Output the [X, Y] coordinate of the center of the cell containing the given text.  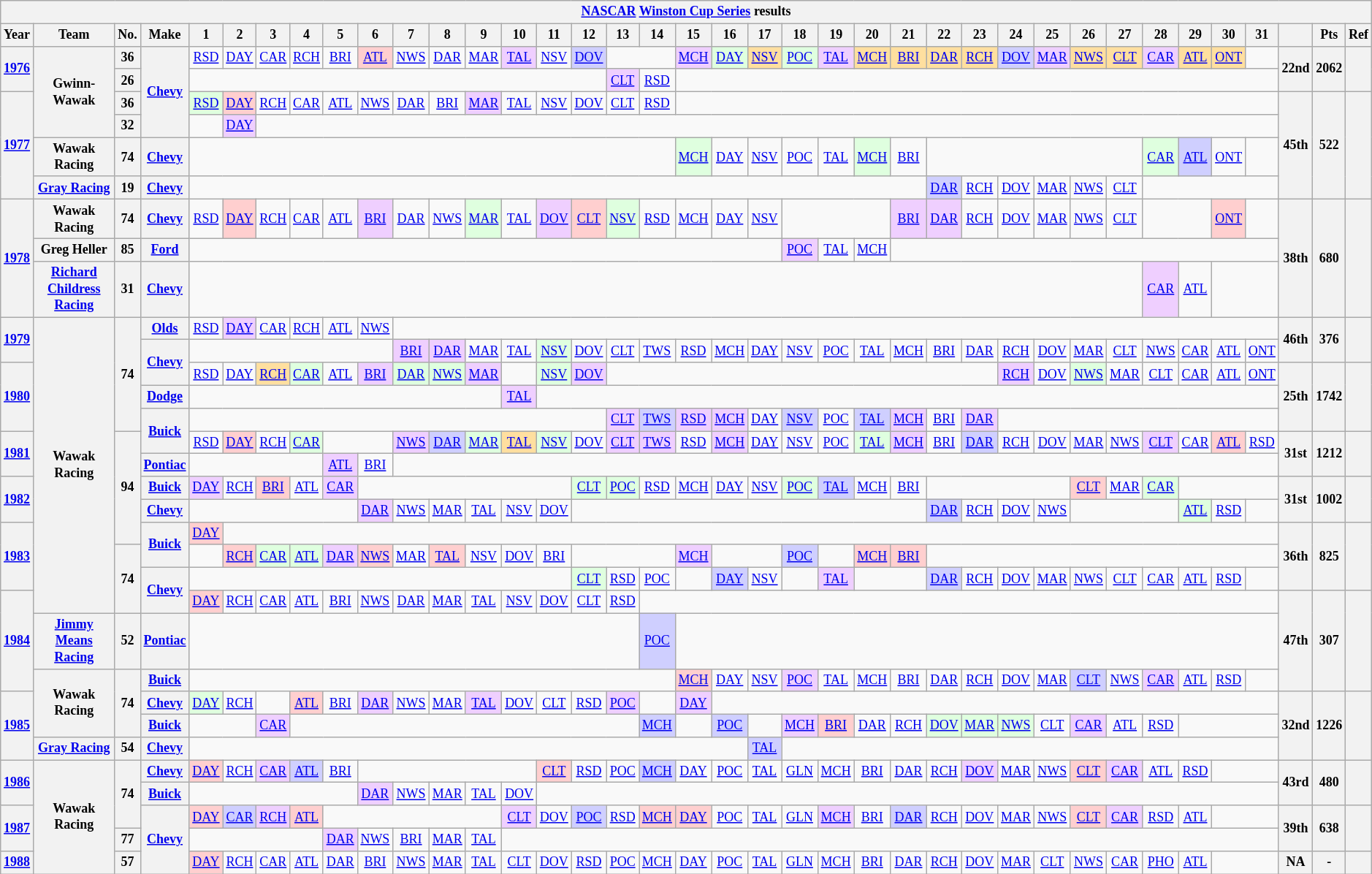
Dodge [165, 396]
4 [307, 35]
1212 [1330, 454]
1982 [18, 499]
Pts [1330, 35]
NASCAR Winston Cup Series results [686, 12]
27 [1125, 35]
24 [1016, 35]
23 [980, 35]
47th [1296, 642]
29 [1195, 35]
1983 [18, 556]
Make [165, 35]
7 [411, 35]
52 [127, 641]
54 [127, 748]
1978 [18, 259]
16 [730, 35]
Gwinn-Wawak [74, 92]
No. [127, 35]
825 [1330, 556]
Year [18, 35]
12 [589, 35]
Jimmy Means Racing [74, 641]
Richard Childress Racing [74, 289]
85 [127, 250]
522 [1330, 145]
5 [340, 35]
32nd [1296, 726]
14 [657, 35]
32 [127, 126]
77 [127, 839]
480 [1330, 783]
1002 [1330, 499]
1981 [18, 454]
1979 [18, 340]
Olds [165, 329]
22 [944, 35]
18 [800, 35]
38th [1296, 259]
2 [240, 35]
1 [206, 35]
8 [447, 35]
1988 [18, 862]
45th [1296, 145]
1987 [18, 828]
28 [1160, 35]
6 [376, 35]
Ford [165, 250]
1742 [1330, 397]
15 [693, 35]
13 [622, 35]
3 [273, 35]
1976 [18, 69]
376 [1330, 340]
PHO [1160, 862]
1977 [18, 145]
10 [519, 35]
46th [1296, 340]
39th [1296, 828]
1984 [18, 642]
Ref [1359, 35]
17 [765, 35]
Greg Heller [74, 250]
57 [127, 862]
94 [127, 488]
11 [554, 35]
1980 [18, 397]
1986 [18, 783]
21 [909, 35]
1226 [1330, 726]
Team [74, 35]
307 [1330, 642]
20 [872, 35]
2062 [1330, 69]
25th [1296, 397]
680 [1330, 259]
30 [1229, 35]
- [1330, 862]
9 [484, 35]
43rd [1296, 783]
22nd [1296, 69]
1985 [18, 726]
25 [1052, 35]
638 [1330, 828]
36th [1296, 556]
NA [1296, 862]
